Extract the (X, Y) coordinate from the center of the cell holding the provided text.  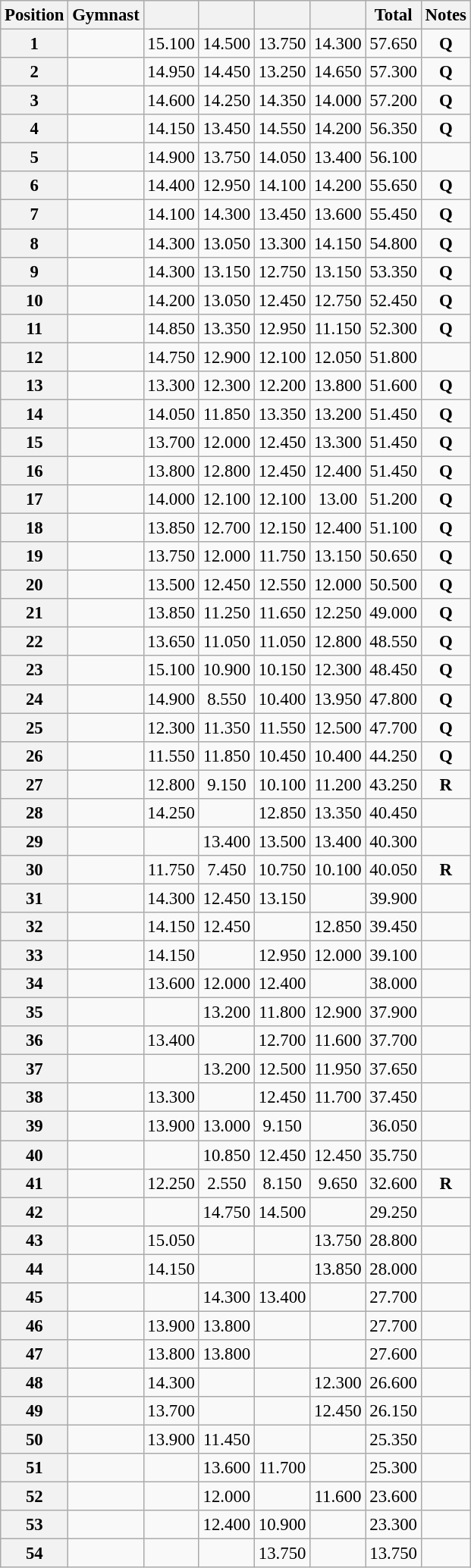
12.150 (282, 528)
50.650 (393, 556)
27 (35, 784)
11 (35, 328)
26.150 (393, 1411)
11.650 (282, 613)
27.600 (393, 1354)
39.450 (393, 927)
46 (35, 1325)
Total (393, 15)
37.450 (393, 1098)
42 (35, 1212)
26 (35, 756)
56.350 (393, 129)
8.150 (282, 1183)
9.650 (338, 1183)
51.800 (393, 357)
51.600 (393, 386)
11.200 (338, 784)
40.300 (393, 841)
25.300 (393, 1468)
13.000 (226, 1126)
52.450 (393, 300)
37.900 (393, 1012)
38 (35, 1098)
28.800 (393, 1240)
2 (35, 72)
3 (35, 101)
12.050 (338, 357)
24 (35, 699)
14.350 (282, 101)
19 (35, 556)
22 (35, 642)
7.450 (226, 870)
50.500 (393, 585)
11.950 (338, 1069)
28.000 (393, 1269)
35 (35, 1012)
49.000 (393, 613)
11.450 (226, 1440)
28 (35, 813)
57.650 (393, 44)
55.450 (393, 214)
21 (35, 613)
14.600 (171, 101)
50 (35, 1440)
13.950 (338, 699)
36 (35, 1041)
14.400 (171, 186)
5 (35, 158)
44.250 (393, 756)
14.850 (171, 328)
29.250 (393, 1212)
12.200 (282, 386)
14.550 (282, 129)
10 (35, 300)
15.050 (171, 1240)
33 (35, 956)
48 (35, 1382)
11.800 (282, 1012)
48.450 (393, 671)
40.050 (393, 870)
14.950 (171, 72)
2.550 (226, 1183)
10.750 (282, 870)
Gymnast (106, 15)
39 (35, 1126)
40 (35, 1155)
7 (35, 214)
23 (35, 671)
23.300 (393, 1525)
38.000 (393, 984)
17 (35, 499)
43 (35, 1240)
37.650 (393, 1069)
25 (35, 728)
8 (35, 243)
32.600 (393, 1183)
14.450 (226, 72)
47.700 (393, 728)
49 (35, 1411)
37.700 (393, 1041)
36.050 (393, 1126)
37 (35, 1069)
51.200 (393, 499)
51 (35, 1468)
26.600 (393, 1382)
10.850 (226, 1155)
12 (35, 357)
14 (35, 414)
56.100 (393, 158)
15 (35, 443)
41 (35, 1183)
44 (35, 1269)
54 (35, 1554)
18 (35, 528)
48.550 (393, 642)
53 (35, 1525)
54.800 (393, 243)
25.350 (393, 1440)
11.150 (338, 328)
9 (35, 271)
57.300 (393, 72)
11.250 (226, 613)
47 (35, 1354)
Notes (446, 15)
23.600 (393, 1497)
13.00 (338, 499)
11.350 (226, 728)
39.900 (393, 898)
13.250 (282, 72)
52 (35, 1497)
53.350 (393, 271)
16 (35, 471)
13.650 (171, 642)
32 (35, 927)
35.750 (393, 1155)
52.300 (393, 328)
39.100 (393, 956)
57.200 (393, 101)
1 (35, 44)
14.650 (338, 72)
45 (35, 1297)
40.450 (393, 813)
47.800 (393, 699)
51.100 (393, 528)
10.450 (282, 756)
Position (35, 15)
6 (35, 186)
20 (35, 585)
34 (35, 984)
13 (35, 386)
10.150 (282, 671)
4 (35, 129)
8.550 (226, 699)
30 (35, 870)
55.650 (393, 186)
31 (35, 898)
29 (35, 841)
12.550 (282, 585)
43.250 (393, 784)
